Identify which cell holds the provided text, then report its [x, y] central coordinate. 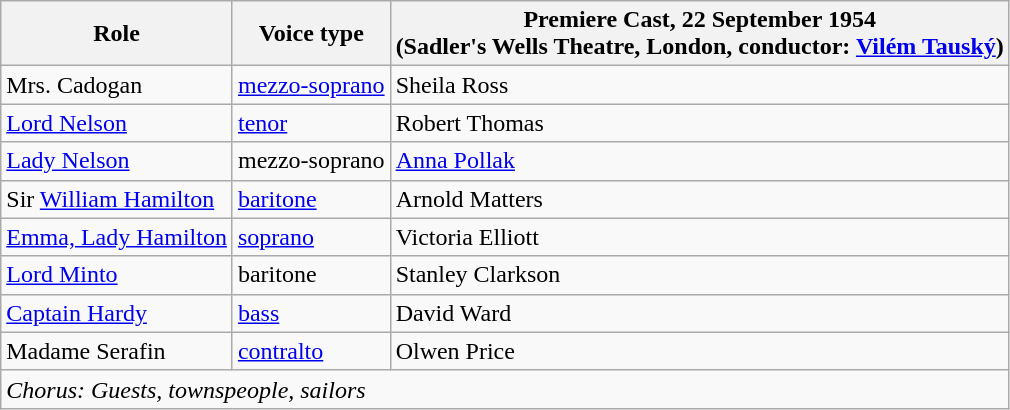
bass [311, 313]
Sheila Ross [700, 85]
Robert Thomas [700, 123]
Lady Nelson [117, 161]
Olwen Price [700, 351]
Premiere Cast, 22 September 1954(Sadler's Wells Theatre, London, conductor: Vilém Tauský) [700, 34]
Mrs. Cadogan [117, 85]
Role [117, 34]
Victoria Elliott [700, 237]
Lord Nelson [117, 123]
Voice type [311, 34]
Captain Hardy [117, 313]
Arnold Matters [700, 199]
contralto [311, 351]
Chorus: Guests, townspeople, sailors [506, 389]
Emma, Lady Hamilton [117, 237]
soprano [311, 237]
Lord Minto [117, 275]
Sir William Hamilton [117, 199]
Stanley Clarkson [700, 275]
David Ward [700, 313]
Anna Pollak [700, 161]
Madame Serafin [117, 351]
tenor [311, 123]
